Return the [x, y] coordinate for the center point of the cell that contains the specified text.  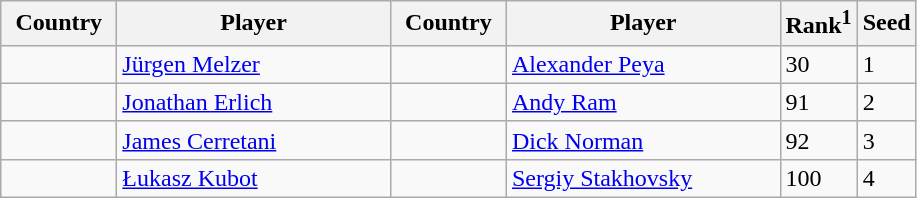
Andy Ram [643, 102]
100 [818, 178]
92 [818, 140]
3 [886, 140]
30 [818, 64]
1 [886, 64]
Seed [886, 24]
Dick Norman [643, 140]
Łukasz Kubot [254, 178]
Alexander Peya [643, 64]
Jürgen Melzer [254, 64]
James Cerretani [254, 140]
Jonathan Erlich [254, 102]
2 [886, 102]
4 [886, 178]
Sergiy Stakhovsky [643, 178]
91 [818, 102]
Rank1 [818, 24]
